Output the [x, y] coordinate of the center of the cell containing the given text.  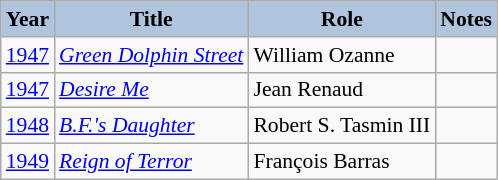
Title [151, 19]
Reign of Terror [151, 162]
B.F.'s Daughter [151, 126]
Robert S. Tasmin III [342, 126]
François Barras [342, 162]
Role [342, 19]
1949 [28, 162]
Desire Me [151, 90]
1948 [28, 126]
Green Dolphin Street [151, 55]
Notes [466, 19]
Year [28, 19]
William Ozanne [342, 55]
Jean Renaud [342, 90]
